Find where the given text appears and provide that cell's center as (X, Y) coordinate. 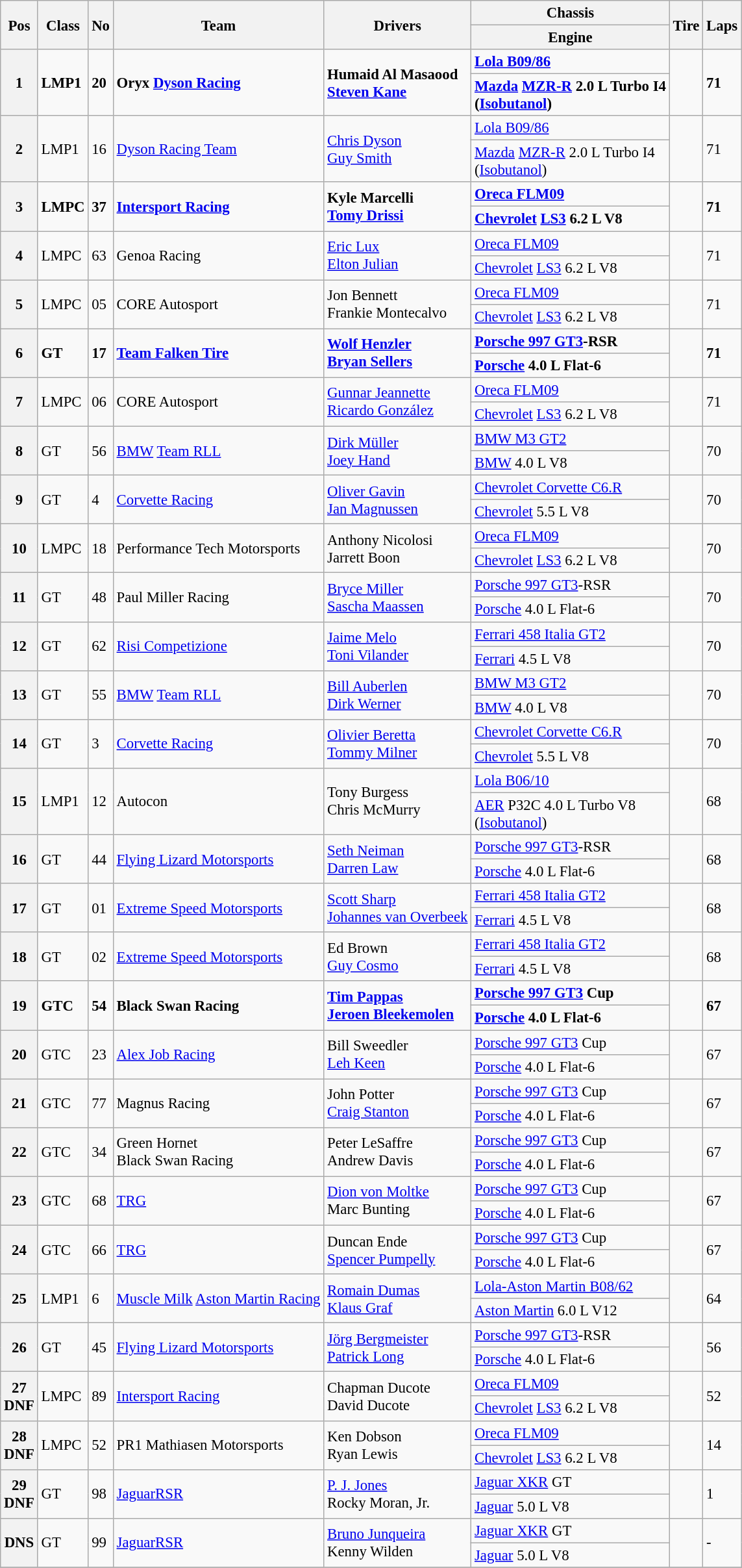
Dirk Müller Joey Hand (397, 451)
Engine (571, 38)
Romain Dumas Klaus Graf (397, 1299)
Kyle Marcelli Tomy Drissi (397, 207)
62 (101, 646)
Performance Tech Motorsports (218, 548)
Black Swan Racing (218, 1005)
Duncan Ende Spencer Pumpelly (397, 1250)
Paul Miller Racing (218, 598)
9 (19, 500)
Bill Auberlen Dirk Werner (397, 695)
John Potter Craig Stanton (397, 1103)
02 (101, 956)
Lola-Aston Martin B08/62 (571, 1287)
Magnus Racing (218, 1103)
Gunnar Jeannette Ricardo González (397, 401)
Jon Bennett Frankie Montecalvo (397, 304)
Risi Competizione (218, 646)
- (722, 1543)
Jaime Melo Toni Vilander (397, 646)
11 (19, 598)
Ken Dobson Ryan Lewis (397, 1445)
19 (19, 1005)
98 (101, 1494)
22 (19, 1152)
Class (63, 25)
66 (101, 1250)
PR1 Mathiasen Motorsports (218, 1445)
Olivier Beretta Tommy Milner (397, 744)
26 (19, 1347)
06 (101, 401)
Laps (722, 25)
Bill Sweedler Leh Keen (397, 1055)
2 (19, 149)
7 (19, 401)
Wolf Henzler Bryan Sellers (397, 353)
Muscle Milk Aston Martin Racing (218, 1299)
Chapman Ducote David Ducote (397, 1397)
13 (19, 695)
Peter LeSaffre Andrew Davis (397, 1152)
99 (101, 1543)
27DNF (19, 1397)
Aston Martin 6.0 L V12 (571, 1311)
89 (101, 1397)
5 (19, 304)
Scott Sharp Johannes van Overbeek (397, 908)
54 (101, 1005)
48 (101, 598)
Genoa Racing (218, 256)
01 (101, 908)
DNS (19, 1543)
Dyson Racing Team (218, 149)
15 (19, 802)
Tire (686, 25)
No (101, 25)
64 (722, 1299)
63 (101, 256)
29DNF (19, 1494)
Anthony Nicolosi Jarrett Boon (397, 548)
34 (101, 1152)
05 (101, 304)
Oryx Dyson Racing (218, 82)
21 (19, 1103)
Tim Pappas Jeroen Bleekemolen (397, 1005)
Green Hornet Black Swan Racing (218, 1152)
Pos (19, 25)
Tony Burgess Chris McMurry (397, 802)
Autocon (218, 802)
Team Falken Tire (218, 353)
Alex Job Racing (218, 1055)
Drivers (397, 25)
Oliver Gavin Jan Magnussen (397, 500)
Dion von Moltke Marc Bunting (397, 1200)
55 (101, 695)
37 (101, 207)
P. J. Jones Rocky Moran, Jr. (397, 1494)
8 (19, 451)
24 (19, 1250)
25 (19, 1299)
Bruno Junqueira Kenny Wilden (397, 1543)
Lola B06/10 (571, 781)
Bryce Miller Sascha Maassen (397, 598)
Humaid Al Masaood Steven Kane (397, 82)
Eric Lux Elton Julian (397, 256)
10 (19, 548)
77 (101, 1103)
Ed Brown Guy Cosmo (397, 956)
Seth Neiman Darren Law (397, 859)
AER P32C 4.0 L Turbo V8(Isobutanol) (571, 813)
Team (218, 25)
Chassis (571, 13)
44 (101, 859)
28DNF (19, 1445)
Jörg Bergmeister Patrick Long (397, 1347)
Chris Dyson Guy Smith (397, 149)
45 (101, 1347)
